Extract the [X, Y] coordinate from the center of the cell holding the provided text.  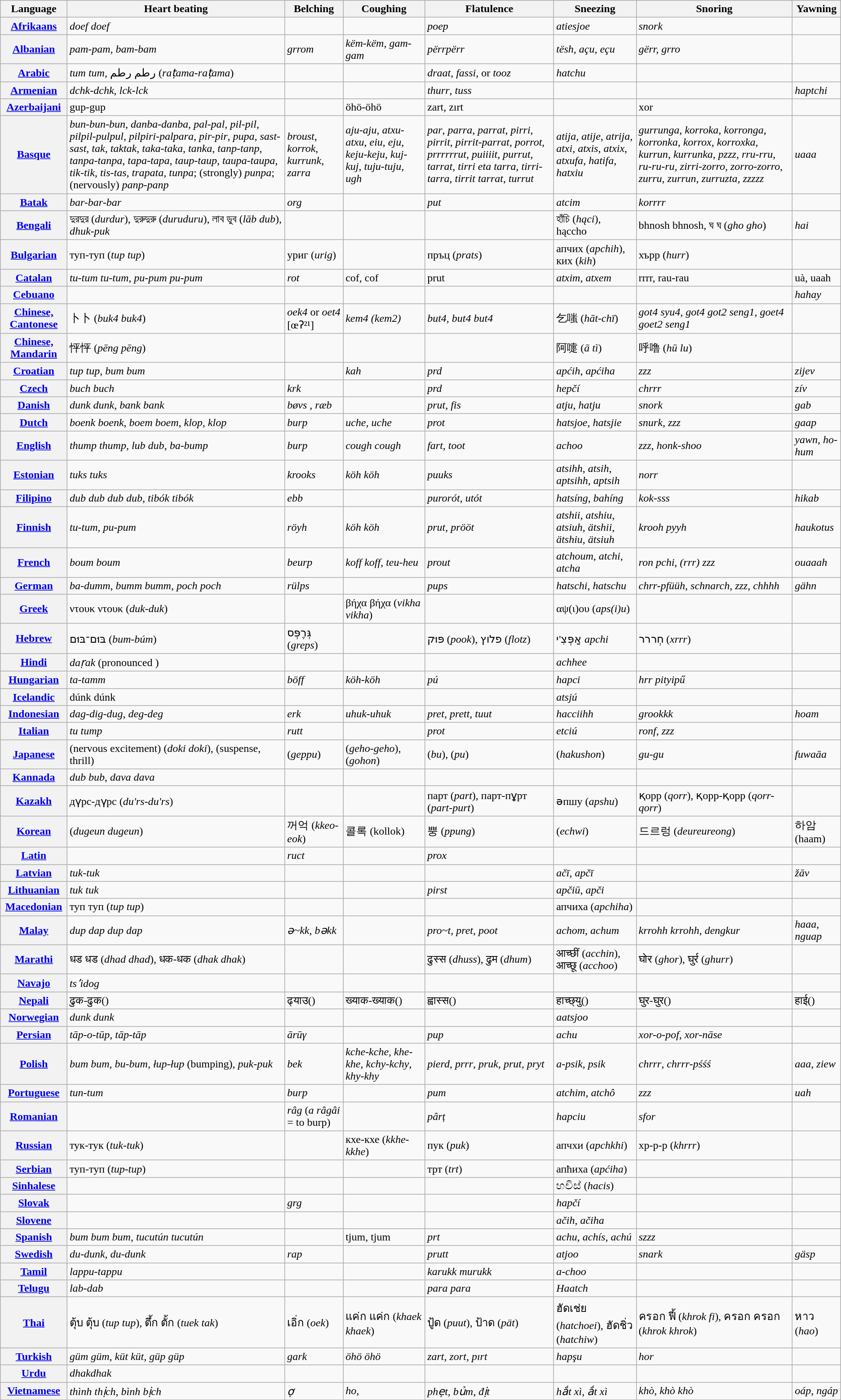
Icelandic [34, 697]
phẹt, bủm, địt [490, 1391]
norr [714, 475]
হাঁচি (hąci), hąccho [595, 226]
thình thịch, bình bịch [176, 1391]
achu, achís, achú [595, 1237]
Arabic [34, 73]
Kannada [34, 778]
hai [817, 226]
prutt [490, 1254]
kem4 (kem2) [384, 318]
pârț [490, 1116]
prut, fis [490, 405]
lab-dab [176, 1289]
bøvs , ræb [314, 405]
Estonian [34, 475]
콜록 (kollok) [384, 831]
gähn [817, 586]
atija, atije, atrija, atxi, atxis, atxix, atxufa, hatifa, hatxiu [595, 155]
grg [314, 1203]
korrrr [714, 202]
pierd, prrr, pruk, prut, pryt [490, 1064]
zart, zırt [490, 107]
Chinese, Mandarin [34, 348]
हाच्छ्यु() [595, 1000]
tun-tum [176, 1093]
apčiū, apči [595, 890]
prut [490, 278]
ho, [384, 1391]
(dugeun dugeun) [176, 831]
呼噜 (hū lu) [714, 348]
tsʼidog [176, 983]
tuk-tuk [176, 873]
prox [490, 856]
Korean [34, 831]
dunk dunk, bank bank [176, 405]
ตุ้บ ตุ้บ (tup tup), ตึ้ก ตั้ก (tuek tak) [176, 1322]
(echwi) [595, 831]
Basque [34, 155]
Finnish [34, 527]
hắt xì, ắt xì [595, 1391]
gark [314, 1356]
achu [595, 1035]
ačih, ačiha [595, 1220]
dub dub dub dub, tibók tibók [176, 498]
Romanian [34, 1116]
English [34, 446]
парт (part), парт-пұрт (part-purt) [490, 801]
Batak [34, 202]
bum bum, bu-bum, łup-łup (bumping), puk-puk [176, 1064]
Latvian [34, 873]
Lithuanian [34, 890]
rrrr, rau-rau [714, 278]
prt [490, 1237]
Tamil [34, 1271]
pirst [490, 890]
Coughing [384, 9]
dunk dunk [176, 1018]
Sneezing [595, 9]
cough cough [384, 446]
乞嗤 (hāt-chī) [595, 318]
pum [490, 1093]
beurp [314, 563]
râg (a râgâi = to burp) [314, 1116]
Kazakh [34, 801]
Azerbaijani [34, 107]
Turkish [34, 1356]
אַפְּצִ'י apchi [595, 638]
put [490, 202]
karukk murukk [490, 1271]
pú [490, 680]
апћиха (apćiha) [595, 1169]
uche, uche [384, 422]
tjum, tjum [384, 1237]
ačī, apčī [595, 873]
ba-dumm, bumm bumm, poch poch [176, 586]
tup tup, bum bum [176, 371]
घुर-घुर() [714, 1000]
atshii, atshiu, atsiuh, ätshii, ätshiu, ätsiuh [595, 527]
ครอก ฟี้ (khrok fi), ครอก ครอก (khrok khrok) [714, 1322]
ta-tamm [176, 680]
grrom [314, 49]
yawn, ho-hum [817, 446]
dag-dig-dug, deg-deg [176, 714]
röyh [314, 527]
hapşu [595, 1356]
Japanese [34, 754]
rap [314, 1254]
Czech [34, 388]
hepčí [595, 388]
Italian [34, 731]
buch buch [176, 388]
doef doef [176, 26]
sfor [714, 1116]
ron pchi, (rrr) zzz [714, 563]
hapciu [595, 1116]
apćih, apćiha [595, 371]
Latin [34, 856]
кхе-кхе (kkhe-kkhe) [384, 1145]
tum tum, رطم رطم (raṭama-raṭama) [176, 73]
pret, prett, tuut [490, 714]
achhee [595, 662]
dub bub, dava dava [176, 778]
aaa, ziew [817, 1064]
tësh, açu, eçu [595, 49]
chrr-pfüüh, schnarch, zzz, chhhh [714, 586]
hrr pityipű [714, 680]
дүрс-дүрс (du'rs-du'rs) [176, 801]
हाई() [817, 1000]
ouaaah [817, 563]
Polish [34, 1064]
(hakushon) [595, 754]
krooks [314, 475]
prut, prööt [490, 527]
khò, khò khò [714, 1391]
ढुक-ढुक() [176, 1000]
hatsíng, bahíng [595, 498]
krk [314, 388]
zív [817, 388]
purorót, utót [490, 498]
koff koff, teu-heu [384, 563]
ebb [314, 498]
Belching [314, 9]
fart, toot [490, 446]
怦怦 (pēng pēng) [176, 348]
hatsjoe, hatsjie [595, 422]
broust, korrok, kurrunk, zarra [314, 155]
әпшу (apshu) [595, 801]
daṛak (pronounced ) [176, 662]
atsihh, atsih, aptsihh, aptsih [595, 475]
atsjú [595, 697]
përrpërr [490, 49]
туп-туп (tup-tup) [176, 1169]
Dutch [34, 422]
kah [384, 371]
këm-këm, gam-gam [384, 49]
Portuguese [34, 1093]
เอิ่ก (oek) [314, 1322]
ह्वास्स() [490, 1000]
kche-kche, khe-khe, kchy-kchy, khy-khy [384, 1064]
öhö-öhö [384, 107]
gu-gu [714, 754]
böff [314, 680]
rot [314, 278]
zijev [817, 371]
(geho-geho), (gohon) [384, 754]
dhakdhak [176, 1373]
уриг (urig) [314, 254]
fuwaāa [817, 754]
Heart beating [176, 9]
bek [314, 1064]
Macedonian [34, 907]
апчих (apchih), ких (kih) [595, 254]
Yawning [817, 9]
ढुस्स (dhuss), ढुम (dhum) [490, 959]
(bu), (pu) [490, 754]
lappu-tappu [176, 1271]
आच्छीं (acchin), आच्छू (acchoo) [595, 959]
oek4 or oet4 [œʔ²¹] [314, 318]
para para [490, 1289]
krooh pyyh [714, 527]
erk [314, 714]
פּוּק (pook), פלוץ (flotz) [490, 638]
ruct [314, 856]
xor [714, 107]
krrohh krrohh, dengkur [714, 930]
hacciihh [595, 714]
hor [714, 1356]
трт (trt) [490, 1169]
Nepali [34, 1000]
atchoum, atchi, atcha [595, 563]
(nervous excitement) (doki doki), (suspense, thrill) [176, 754]
Armenian [34, 90]
grookkk [714, 714]
Greek [34, 609]
tu-tum, pu-pum [176, 527]
Navajo [34, 983]
(geppu) [314, 754]
a-psik, psik [595, 1064]
thurr, tuss [490, 90]
pro~t, pret, poot [490, 930]
Albanian [34, 49]
uà, uaah [817, 278]
හචිස් (hacis) [595, 1186]
뿡 (ppung) [490, 831]
atchim, atchô [595, 1093]
gab [817, 405]
uhuk-uhuk [384, 714]
oáp, ngáp [817, 1391]
Malay [34, 930]
zart, zort, pırt [490, 1356]
βήχα βήχα (vikha vikha) [384, 609]
hahay [817, 295]
tuk tuk [176, 890]
ợ [314, 1391]
Urdu [34, 1373]
Swedish [34, 1254]
घोर (ghor), घुर्र (ghurr) [714, 959]
puuks [490, 475]
haukotus [817, 527]
pam-pam, bam-bam [176, 49]
French [34, 563]
chrrr, chrrr-pśśś [714, 1064]
апчхи (apchkhi) [595, 1145]
köh-köh [384, 680]
апчиха (apchiha) [595, 907]
חְררר (xrrr) [714, 638]
hikab [817, 498]
rülps [314, 586]
хр-р-р (khrrr) [714, 1145]
Snoring [714, 9]
achom, achum [595, 930]
atiesjoe [595, 26]
atju, hatju [595, 405]
туп туп (tup tup) [176, 907]
rutt [314, 731]
bhnosh bhnosh, ঘ ঘ (gho gho) [714, 226]
тук-тук (tuk-tuk) [176, 1145]
szzz [714, 1237]
aju-aju, atxu-atxu, eiu, eju, keju-keju, kuj-kuj, tuju-tuju, ugh [384, 155]
snark [714, 1254]
haptchi [817, 90]
Filipino [34, 498]
Indonesian [34, 714]
גְּרֶפְּס (greps) [314, 638]
tuks tuks [176, 475]
zzz, honk-shoo [714, 446]
etciú [595, 731]
chrrr [714, 388]
thump thump, lub dub, ba-bump [176, 446]
poep [490, 26]
Hindi [34, 662]
Marathi [34, 959]
卜卜 (buk4 buk4) [176, 318]
dup dap dup dap [176, 930]
Slovak [34, 1203]
Afrikaans [34, 26]
Danish [34, 405]
uah [817, 1093]
bar-bar-bar [176, 202]
ख्याक-ख्याक() [384, 1000]
Vietnamese [34, 1391]
atjoo [595, 1254]
dúnk dúnk [176, 697]
Serbian [34, 1169]
Catalan [34, 278]
žāv [817, 873]
dchk-dchk, lck-lck [176, 90]
hatschi, hatschu [595, 586]
German [34, 586]
Spanish [34, 1237]
hapci [595, 680]
gäsp [817, 1254]
aatsjoo [595, 1018]
туп-туп (tup tup) [176, 254]
hoam [817, 714]
du-dunk, du-dunk [176, 1254]
gup-gup [176, 107]
ronf, zzz [714, 731]
pups [490, 586]
atcim [595, 202]
öhö öhö [384, 1356]
ปู้ด (puut), ป้าด (pät) [490, 1322]
bum bum bum, tucutún tucutún [176, 1237]
achoo [595, 446]
Croatian [34, 371]
แค่ก แค่ก (khaek khaek) [384, 1322]
xor-o-pof, xor-nāse [714, 1035]
阿嚏 (ā tì) [595, 348]
꺼억 (kkeo-eok) [314, 831]
Persian [34, 1035]
ντουκ ντουκ (duk-duk) [176, 609]
Slovene [34, 1220]
cof, cof [384, 278]
หาว (hao) [817, 1322]
Telugu [34, 1289]
пук (puk) [490, 1145]
Russian [34, 1145]
ə~kk, bəkk [314, 930]
Cebuano [34, 295]
धड धड (dhad dhad), धक-धक (dhak dhak) [176, 959]
boum boum [176, 563]
Haatch [595, 1289]
gërr, grro [714, 49]
ढ्याउ() [314, 1000]
tu-tum tu-tum, pu-pum pu-pum [176, 278]
দুরদুর (durdur), দুরুদুরু (duruduru), লাব ডুব (lāb dub), dhuk-puk [176, 226]
but4, but4 but4 [490, 318]
Hungarian [34, 680]
haaa, nguap [817, 930]
gaap [817, 422]
a-choo [595, 1271]
בּוּם־בּוּם (bum-búm) [176, 638]
қорр (qorr), қорр-қорр (qorr-qorr) [714, 801]
prout [490, 563]
par, parra, parrat, pirri, pirrit, pirrit-parrat, porrot, prrrrrrut, puiiiit, purrut, tarrat, tirri eta tarra, tirri-tarra, tirrit tarrat, turrut [490, 155]
Chinese, Cantonese [34, 318]
org [314, 202]
Hebrew [34, 638]
uaaa [817, 155]
pup [490, 1035]
Sinhalese [34, 1186]
snurk, zzz [714, 422]
ฮัดเช่ย (hatchoei), ฮัดชิ่ว (hatchiw) [595, 1322]
Bulgarian [34, 254]
hapčí [595, 1203]
хърр (hurr) [714, 254]
Bengali [34, 226]
kok-sss [714, 498]
Language [34, 9]
got4 syu4, got4 got2 seng1, goet4 goet2 seng1 [714, 318]
пръц (prats) [490, 254]
Thai [34, 1322]
draat, fassi, or tooz [490, 73]
Flatulence [490, 9]
tāp-o-tūp, tāp-tāp [176, 1035]
Norwegian [34, 1018]
güm güm, küt küt, güp güp [176, 1356]
드르렁 (deureureong) [714, 831]
ārūγ [314, 1035]
하암 (haam) [817, 831]
boenk boenk, boem boem, klop, klop [176, 422]
tu tump [176, 731]
αψ(ι)ου (aps(i)u) [595, 609]
atxim, atxem [595, 278]
hatchu [595, 73]
